Detect which cell encompasses the target text, then output its (x, y) center coordinate. 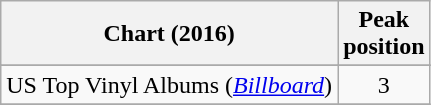
Peakposition (384, 34)
Chart (2016) (170, 34)
3 (384, 85)
US Top Vinyl Albums (Billboard) (170, 85)
